Identify which cell holds the provided text, then report its [x, y] central coordinate. 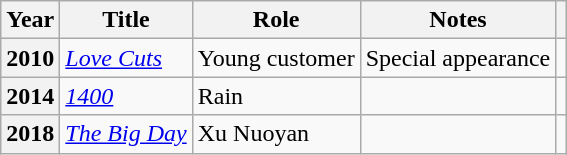
2018 [30, 134]
2014 [30, 96]
Rain [276, 96]
1400 [126, 96]
2010 [30, 58]
Young customer [276, 58]
Xu Nuoyan [276, 134]
Special appearance [458, 58]
The Big Day [126, 134]
Title [126, 20]
Year [30, 20]
Love Cuts [126, 58]
Notes [458, 20]
Role [276, 20]
